For the text-containing cell, return its midpoint in (X, Y) coordinate format. 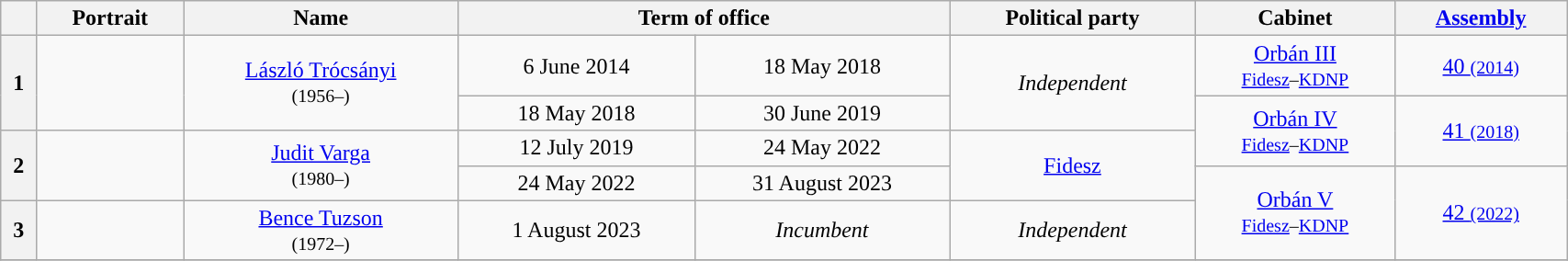
Incumbent (822, 230)
Orbán IVFidesz–KDNP (1295, 130)
Assembly (1481, 18)
Name (321, 18)
41 (2018) (1481, 130)
40 (2014) (1481, 66)
Cabinet (1295, 18)
Political party (1073, 18)
6 June 2014 (577, 66)
1 August 2023 (577, 230)
30 June 2019 (822, 113)
12 July 2019 (577, 148)
Term of office (704, 18)
Orbán VFidesz–KDNP (1295, 213)
László Trócsányi(1956–) (321, 83)
1 (18, 83)
42 (2022) (1481, 213)
Orbán IIIFidesz–KDNP (1295, 66)
Fidesz (1073, 165)
3 (18, 230)
Portrait (110, 18)
Judit Varga(1980–) (321, 165)
31 August 2023 (822, 183)
2 (18, 165)
Bence Tuzson(1972–) (321, 230)
